Capture the cell that displays the provided text and extract its (X, Y) central coordinate. 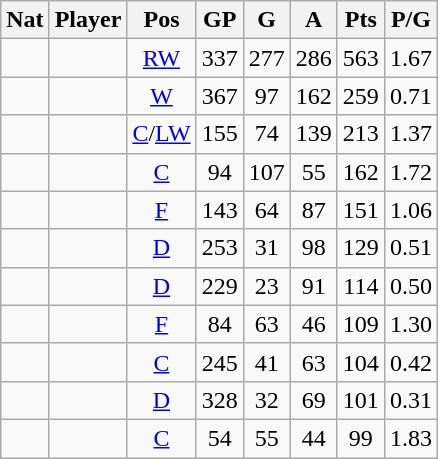
0.31 (410, 400)
229 (220, 286)
109 (360, 324)
1.37 (410, 134)
104 (360, 362)
94 (220, 172)
91 (314, 286)
1.83 (410, 438)
139 (314, 134)
84 (220, 324)
114 (360, 286)
98 (314, 248)
69 (314, 400)
23 (266, 286)
W (162, 96)
151 (360, 210)
1.06 (410, 210)
GP (220, 20)
44 (314, 438)
143 (220, 210)
Player (88, 20)
1.72 (410, 172)
213 (360, 134)
337 (220, 58)
64 (266, 210)
155 (220, 134)
1.30 (410, 324)
Pos (162, 20)
A (314, 20)
259 (360, 96)
G (266, 20)
0.71 (410, 96)
107 (266, 172)
54 (220, 438)
563 (360, 58)
277 (266, 58)
0.50 (410, 286)
286 (314, 58)
Nat (25, 20)
328 (220, 400)
31 (266, 248)
87 (314, 210)
0.51 (410, 248)
99 (360, 438)
74 (266, 134)
245 (220, 362)
97 (266, 96)
101 (360, 400)
Pts (360, 20)
1.67 (410, 58)
C/LW (162, 134)
0.42 (410, 362)
RW (162, 58)
46 (314, 324)
41 (266, 362)
P/G (410, 20)
129 (360, 248)
367 (220, 96)
253 (220, 248)
32 (266, 400)
